Extract the (x, y) coordinate from the center of the cell holding the provided text.  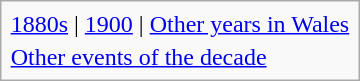
Other events of the decade (180, 57)
1880s | 1900 | Other years in Wales (180, 24)
